From the cell containing the given text, extract its center point as (X, Y) coordinate. 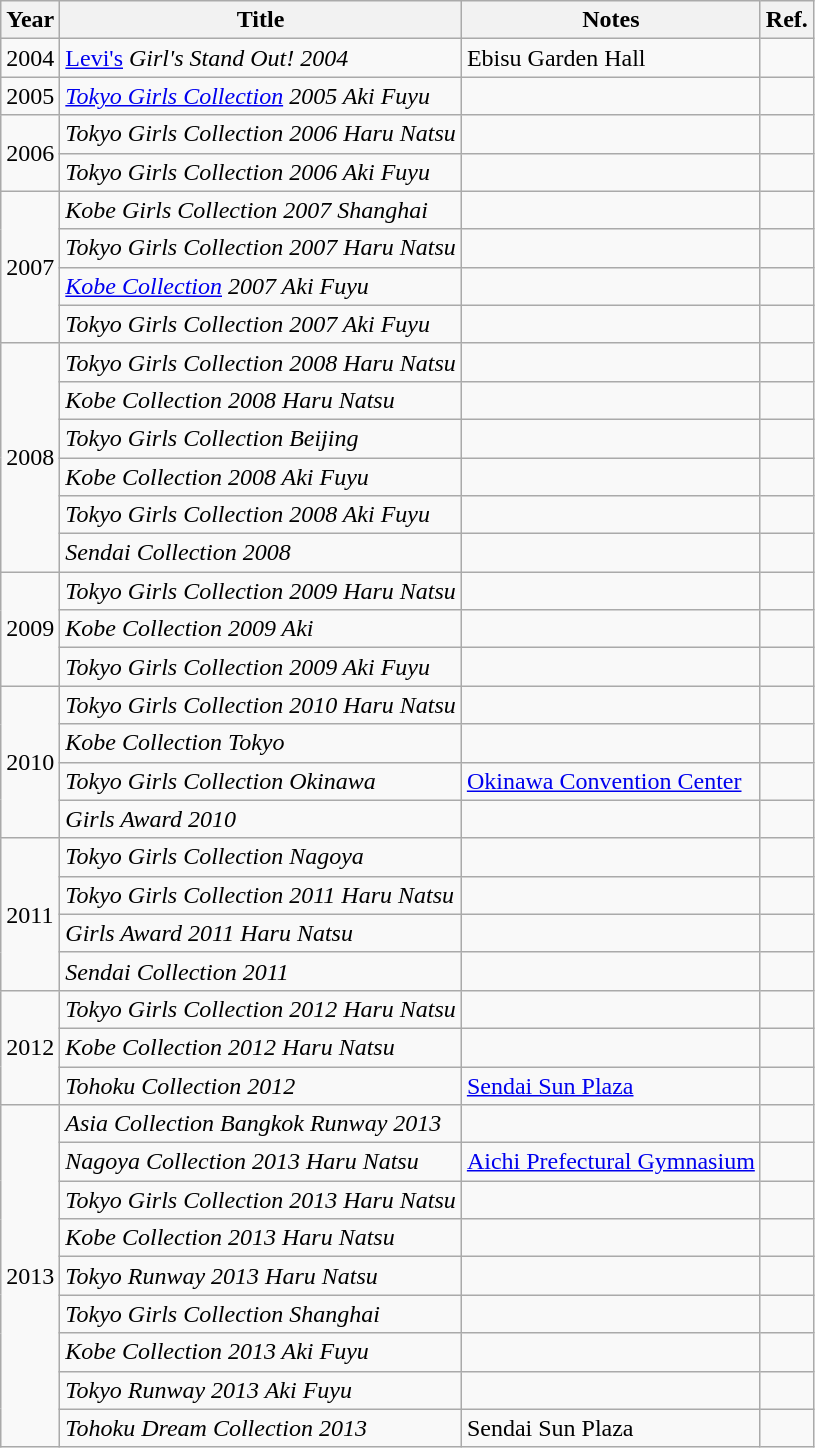
Year (30, 20)
Tohoku Collection 2012 (261, 1085)
2011 (30, 914)
Tokyo Girls Collection 2009 Aki Fuyu (261, 667)
Sendai Collection 2008 (261, 553)
Title (261, 20)
Ref. (786, 20)
Girls Award 2011 Haru Natsu (261, 933)
Tokyo Girls Collection 2006 Aki Fuyu (261, 172)
Tokyo Girls Collection 2005 Aki Fuyu (261, 96)
Girls Award 2010 (261, 819)
Tokyo Girls Collection 2006 Haru Natsu (261, 134)
Tokyo Girls Collection 2010 Haru Natsu (261, 705)
Okinawa Convention Center (610, 781)
Tokyo Girls Collection 2008 Aki Fuyu (261, 515)
Tohoku Dream Collection 2013 (261, 1428)
Tokyo Girls Collection Beijing (261, 438)
Nagoya Collection 2013 Haru Natsu (261, 1162)
Kobe Girls Collection 2007 Shanghai (261, 210)
Tokyo Girls Collection 2013 Haru Natsu (261, 1200)
Kobe Collection 2008 Aki Fuyu (261, 477)
Kobe Collection 2007 Aki Fuyu (261, 286)
Levi's Girl's Stand Out! 2004 (261, 58)
Tokyo Girls Collection Nagoya (261, 857)
Tokyo Girls Collection 2007 Haru Natsu (261, 248)
Kobe Collection 2012 Haru Natsu (261, 1047)
Kobe Collection 2009 Aki (261, 629)
Tokyo Girls Collection 2012 Haru Natsu (261, 1009)
2009 (30, 629)
2013 (30, 1276)
Kobe Collection 2013 Haru Natsu (261, 1238)
Notes (610, 20)
Tokyo Runway 2013 Aki Fuyu (261, 1390)
Tokyo Girls Collection 2007 Aki Fuyu (261, 324)
Sendai Collection 2011 (261, 971)
2008 (30, 457)
Ebisu Garden Hall (610, 58)
2007 (30, 267)
Asia Collection Bangkok Runway 2013 (261, 1124)
2012 (30, 1047)
Tokyo Girls Collection 2011 Haru Natsu (261, 895)
Tokyo Runway 2013 Haru Natsu (261, 1276)
Aichi Prefectural Gymnasium (610, 1162)
2004 (30, 58)
Kobe Collection 2008 Haru Natsu (261, 400)
2006 (30, 153)
Tokyo Girls Collection Okinawa (261, 781)
2010 (30, 762)
Kobe Collection 2013 Aki Fuyu (261, 1352)
Tokyo Girls Collection 2008 Haru Natsu (261, 362)
Tokyo Girls Collection Shanghai (261, 1314)
Tokyo Girls Collection 2009 Haru Natsu (261, 591)
Kobe Collection Tokyo (261, 743)
2005 (30, 96)
